Return the (X, Y) coordinate for the center point of the cell that contains the specified text.  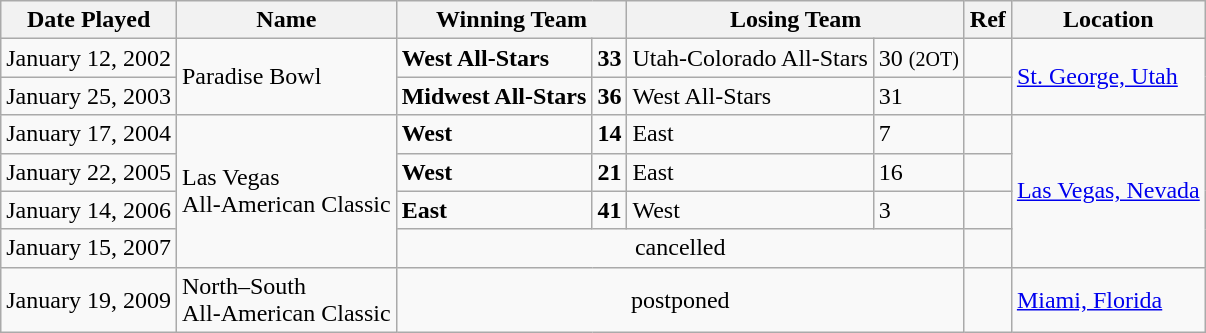
Losing Team (796, 20)
Location (1108, 20)
33 (610, 58)
Winning Team (512, 20)
cancelled (680, 248)
21 (610, 172)
January 17, 2004 (89, 134)
January 25, 2003 (89, 96)
31 (918, 96)
7 (918, 134)
Name (286, 20)
January 15, 2007 (89, 248)
Miami, Florida (1108, 300)
Las Vegas All-American Classic (286, 191)
3 (918, 210)
January 19, 2009 (89, 300)
January 12, 2002 (89, 58)
St. George, Utah (1108, 77)
Utah-Colorado All-Stars (750, 58)
January 14, 2006 (89, 210)
Date Played (89, 20)
16 (918, 172)
postponed (680, 300)
Las Vegas, Nevada (1108, 191)
14 (610, 134)
Paradise Bowl (286, 77)
January 22, 2005 (89, 172)
Ref (988, 20)
41 (610, 210)
30 (2OT) (918, 58)
36 (610, 96)
Midwest All-Stars (494, 96)
North–SouthAll-American Classic (286, 300)
